Capture the cell that displays the provided text and extract its (X, Y) central coordinate. 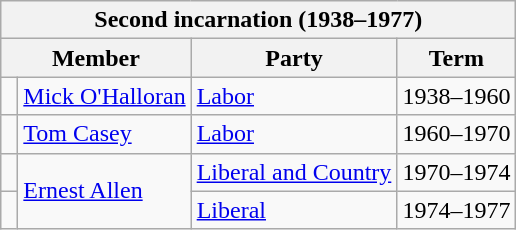
Member (96, 58)
Ernest Allen (104, 191)
Liberal and Country (294, 172)
1970–1974 (456, 172)
1974–1977 (456, 210)
Liberal (294, 210)
Tom Casey (104, 134)
Second incarnation (1938–1977) (258, 20)
Party (294, 58)
1938–1960 (456, 96)
1960–1970 (456, 134)
Term (456, 58)
Mick O'Halloran (104, 96)
